Determine the (X, Y) coordinate at the center of the cell enclosing the given text.  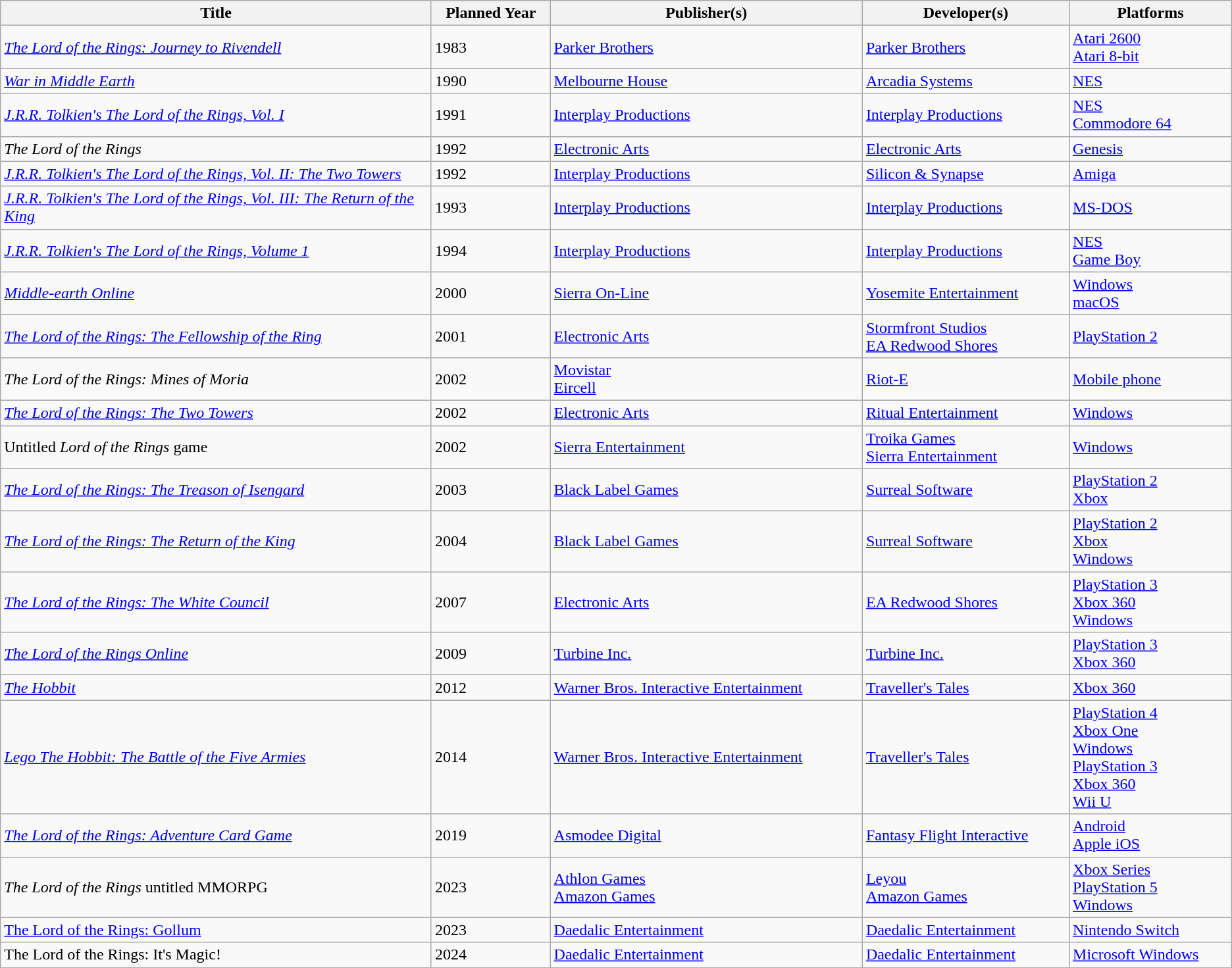
AndroidApple iOS (1150, 836)
Troika GamesSierra Entertainment (965, 446)
Untitled Lord of the Rings game (216, 446)
War in Middle Earth (216, 81)
NESCommodore 64 (1150, 115)
2004 (491, 542)
PlayStation 2 (1150, 336)
2012 (491, 688)
Atari 2600Atari 8-bit (1150, 47)
PlayStation 2XboxWindows (1150, 542)
The Lord of the Rings: Mines of Moria (216, 379)
J.R.R. Tolkien's The Lord of the Rings, Vol. II: The Two Towers (216, 174)
Ritual Entertainment (965, 413)
The Hobbit (216, 688)
EA Redwood Shores (965, 602)
2014 (491, 757)
Platforms (1150, 13)
2001 (491, 336)
1983 (491, 47)
MS-DOS (1150, 208)
WindowsmacOS (1150, 293)
Developer(s) (965, 13)
Lego The Hobbit: The Battle of the Five Armies (216, 757)
The Lord of the Rings untitled MMORPG (216, 887)
Arcadia Systems (965, 81)
The Lord of the Rings: Adventure Card Game (216, 836)
J.R.R. Tolkien's The Lord of the Rings, Vol. III: The Return of the King (216, 208)
LeyouAmazon Games (965, 887)
PlayStation 4Xbox OneWindowsPlayStation 3Xbox 360Wii U (1150, 757)
J.R.R. Tolkien's The Lord of the Rings, Volume 1 (216, 250)
Riot-E (965, 379)
2007 (491, 602)
2009 (491, 654)
Fantasy Flight Interactive (965, 836)
2019 (491, 836)
1994 (491, 250)
Publisher(s) (706, 13)
2003 (491, 490)
PlayStation 3Xbox 360 (1150, 654)
Title (216, 13)
J.R.R. Tolkien's The Lord of the Rings, Vol. I (216, 115)
Yosemite Entertainment (965, 293)
The Lord of the Rings: Gollum (216, 930)
The Lord of the Rings (216, 149)
PlayStation 3Xbox 360Windows (1150, 602)
Xbox 360 (1150, 688)
Stormfront StudiosEA Redwood Shores (965, 336)
Genesis (1150, 149)
2000 (491, 293)
Xbox SeriesPlayStation 5Windows (1150, 887)
Middle-earth Online (216, 293)
PlayStation 2Xbox (1150, 490)
Sierra On-Line (706, 293)
Planned Year (491, 13)
The Lord of the Rings: The Return of the King (216, 542)
NES (1150, 81)
The Lord of the Rings: The Two Towers (216, 413)
The Lord of the Rings: Journey to Rivendell (216, 47)
The Lord of the Rings Online (216, 654)
Mobile phone (1150, 379)
The Lord of the Rings: The Fellowship of the Ring (216, 336)
Silicon & Synapse (965, 174)
Melbourne House (706, 81)
Nintendo Switch (1150, 930)
Sierra Entertainment (706, 446)
MovistarEircell (706, 379)
1993 (491, 208)
The Lord of the Rings: The Treason of Isengard (216, 490)
Amiga (1150, 174)
NESGame Boy (1150, 250)
The Lord of the Rings: The White Council (216, 602)
2024 (491, 955)
Asmodee Digital (706, 836)
The Lord of the Rings: It's Magic! (216, 955)
Microsoft Windows (1150, 955)
1991 (491, 115)
1990 (491, 81)
Athlon GamesAmazon Games (706, 887)
